Identify which cell holds the provided text, then report its (x, y) central coordinate. 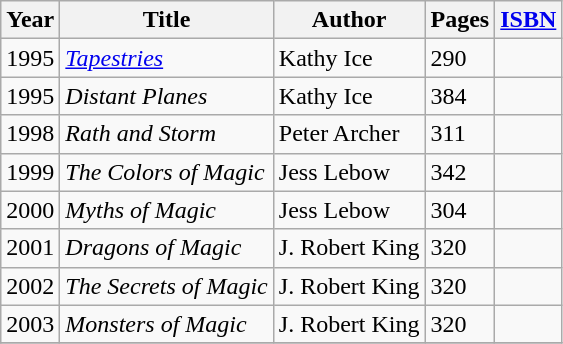
The Secrets of Magic (166, 286)
2002 (30, 286)
290 (460, 58)
Distant Planes (166, 96)
Year (30, 20)
Tapestries (166, 58)
311 (460, 134)
304 (460, 210)
Pages (460, 20)
The Colors of Magic (166, 172)
2003 (30, 324)
384 (460, 96)
342 (460, 172)
1998 (30, 134)
ISBN (528, 20)
Rath and Storm (166, 134)
Author (349, 20)
1999 (30, 172)
2000 (30, 210)
Monsters of Magic (166, 324)
Dragons of Magic (166, 248)
Peter Archer (349, 134)
Title (166, 20)
Myths of Magic (166, 210)
2001 (30, 248)
